Pinpoint the cell where the given text exists, returning its (x, y) midpoint coordinate. 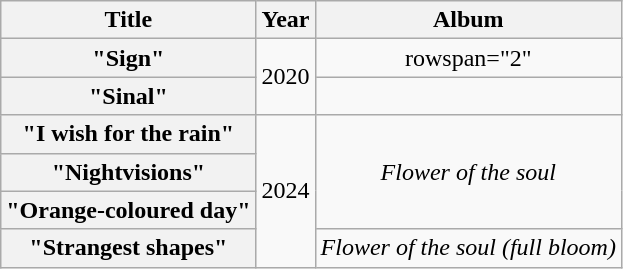
"Sinal" (128, 96)
"Sign" (128, 58)
Album (468, 20)
"I wish for the rain" (128, 134)
"Nightvisions" (128, 172)
Flower of the soul (full bloom) (468, 248)
2020 (286, 77)
"Orange-coloured day" (128, 210)
Title (128, 20)
rowspan="2" (468, 58)
"Strangest shapes" (128, 248)
Flower of the soul (468, 172)
2024 (286, 191)
Year (286, 20)
